Provide the [x, y] coordinate of the cell's center where the given text is located.  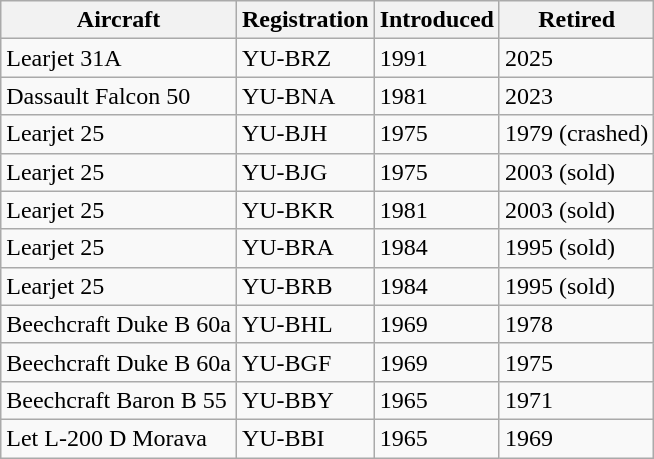
YU-BJH [305, 134]
2025 [576, 58]
YU-BBI [305, 438]
YU-BRA [305, 248]
Aircraft [119, 20]
Beechcraft Baron B 55 [119, 400]
Learjet 31A [119, 58]
YU-BJG [305, 172]
YU-BHL [305, 324]
1971 [576, 400]
Registration [305, 20]
YU-BNA [305, 96]
Dassault Falcon 50 [119, 96]
YU-BKR [305, 210]
Introduced [436, 20]
1979 (crashed) [576, 134]
YU-BGF [305, 362]
Retired [576, 20]
YU-BBY [305, 400]
1978 [576, 324]
YU-BRB [305, 286]
2023 [576, 96]
Let L-200 D Morava [119, 438]
YU-BRZ [305, 58]
1991 [436, 58]
